Provide the [X, Y] coordinate of the cell's center where the given text is located.  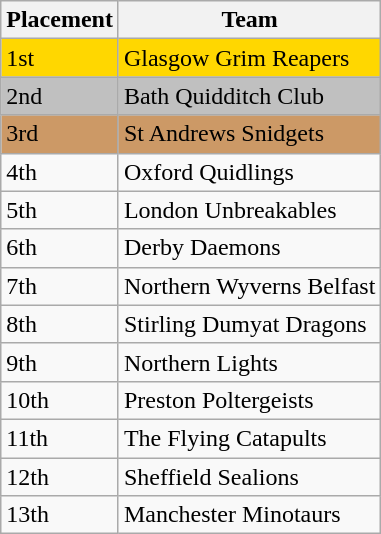
London Unbreakables [249, 210]
Stirling Dumyat Dragons [249, 324]
Oxford Quidlings [249, 172]
The Flying Catapults [249, 438]
Derby Daemons [249, 248]
7th [60, 286]
Sheffield Sealions [249, 477]
3rd [60, 134]
11th [60, 438]
Placement [60, 20]
8th [60, 324]
12th [60, 477]
6th [60, 248]
4th [60, 172]
Northern Wyverns Belfast [249, 286]
9th [60, 362]
St Andrews Snidgets [249, 134]
13th [60, 515]
Glasgow Grim Reapers [249, 58]
Team [249, 20]
2nd [60, 96]
5th [60, 210]
Northern Lights [249, 362]
Manchester Minotaurs [249, 515]
Preston Poltergeists [249, 400]
1st [60, 58]
10th [60, 400]
Bath Quidditch Club [249, 96]
